For the text-containing cell, return its midpoint in [X, Y] coordinate format. 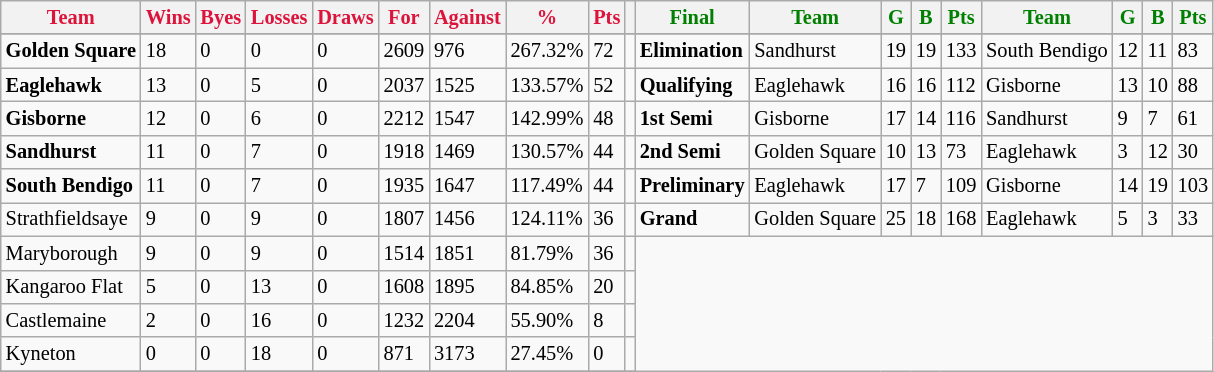
55.90% [548, 320]
Elimination [692, 51]
84.85% [548, 287]
1456 [468, 219]
Draws [345, 17]
1647 [468, 186]
48 [606, 118]
976 [468, 51]
Maryborough [71, 253]
61 [1193, 118]
Losses [279, 17]
1935 [404, 186]
1547 [468, 118]
81.79% [548, 253]
52 [606, 85]
Kangaroo Flat [71, 287]
Grand [692, 219]
30 [1193, 152]
1918 [404, 152]
72 [606, 51]
2212 [404, 118]
124.11% [548, 219]
3173 [468, 354]
130.57% [548, 152]
8 [606, 320]
Against [468, 17]
25 [896, 219]
2609 [404, 51]
27.45% [548, 354]
168 [961, 219]
1851 [468, 253]
2nd Semi [692, 152]
Final [692, 17]
88 [1193, 85]
1895 [468, 287]
6 [279, 118]
83 [1193, 51]
116 [961, 118]
133.57% [548, 85]
For [404, 17]
1469 [468, 152]
2 [168, 320]
Wins [168, 17]
133 [961, 51]
Strathfieldsaye [71, 219]
117.49% [548, 186]
Castlemaine [71, 320]
Preliminary [692, 186]
112 [961, 85]
73 [961, 152]
2037 [404, 85]
% [548, 17]
Byes [221, 17]
103 [1193, 186]
33 [1193, 219]
1608 [404, 287]
1525 [468, 85]
Qualifying [692, 85]
1514 [404, 253]
267.32% [548, 51]
871 [404, 354]
2204 [468, 320]
Kyneton [71, 354]
1st Semi [692, 118]
1807 [404, 219]
109 [961, 186]
142.99% [548, 118]
20 [606, 287]
1232 [404, 320]
